Identify which cell holds the provided text, then report its [x, y] central coordinate. 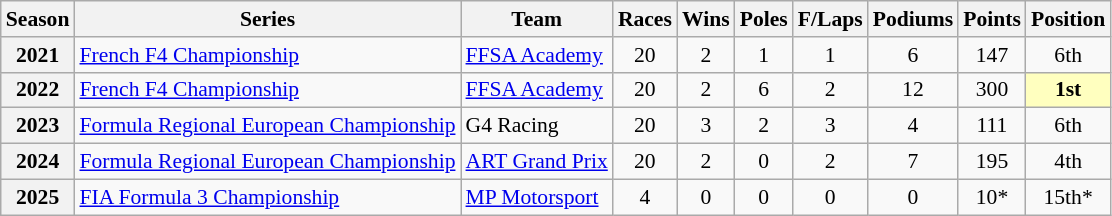
12 [914, 90]
Season [38, 19]
MP Motorsport [536, 197]
7 [914, 162]
2024 [38, 162]
Wins [706, 19]
10* [992, 197]
1st [1068, 90]
Poles [764, 19]
Points [992, 19]
Team [536, 19]
Races [645, 19]
15th* [1068, 197]
2025 [38, 197]
195 [992, 162]
F/Laps [830, 19]
2022 [38, 90]
2021 [38, 55]
Podiums [914, 19]
Series [267, 19]
111 [992, 126]
ART Grand Prix [536, 162]
300 [992, 90]
147 [992, 55]
FIA Formula 3 Championship [267, 197]
4th [1068, 162]
Position [1068, 19]
2023 [38, 126]
G4 Racing [536, 126]
